Capture the cell that displays the provided text and extract its [X, Y] central coordinate. 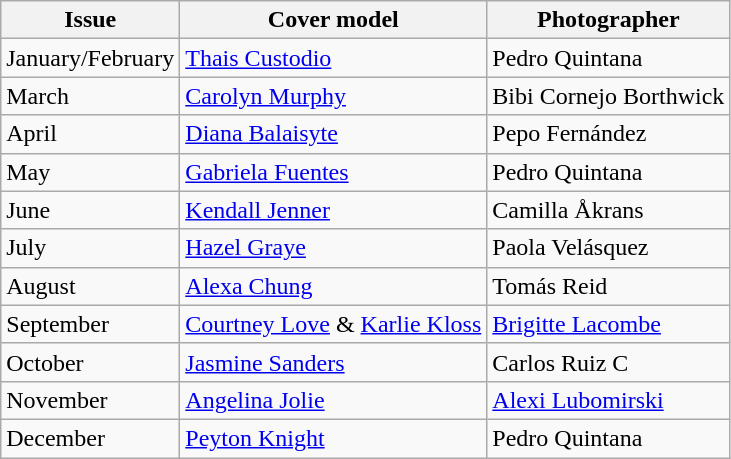
October [90, 362]
June [90, 210]
Diana Balaisyte [334, 134]
Peyton Knight [334, 438]
March [90, 96]
Pepo Fernández [608, 134]
Thais Custodio [334, 58]
Brigitte Lacombe [608, 324]
November [90, 400]
Camilla Åkrans [608, 210]
Gabriela Fuentes [334, 172]
Angelina Jolie [334, 400]
December [90, 438]
Kendall Jenner [334, 210]
Courtney Love & Karlie Kloss [334, 324]
Hazel Graye [334, 248]
Tomás Reid [608, 286]
Jasmine Sanders [334, 362]
Bibi Cornejo Borthwick [608, 96]
Issue [90, 20]
Alexi Lubomirski [608, 400]
Photographer [608, 20]
Cover model [334, 20]
May [90, 172]
Carlos Ruiz C [608, 362]
Alexa Chung [334, 286]
April [90, 134]
September [90, 324]
Carolyn Murphy [334, 96]
August [90, 286]
Paola Velásquez [608, 248]
July [90, 248]
January/February [90, 58]
